Detect which cell encompasses the target text, then output its (X, Y) center coordinate. 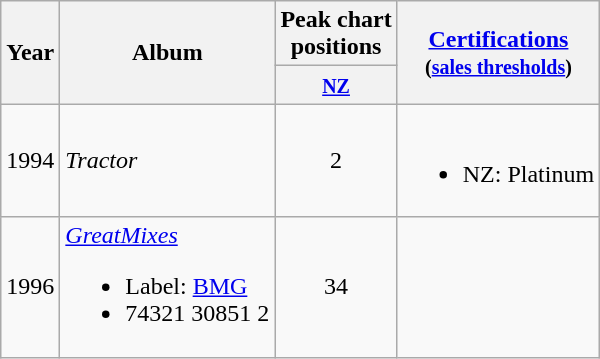
1994 (30, 160)
Certifications(sales thresholds) (498, 52)
NZ (336, 85)
2 (336, 160)
Tractor (168, 160)
34 (336, 287)
1996 (30, 287)
Peak chartpositions (336, 34)
GreatMixesLabel: BMG74321 30851 2 (168, 287)
Album (168, 52)
Year (30, 52)
NZ: Platinum (498, 160)
